Provide the (X, Y) coordinate of the cell's center where the given text is located.  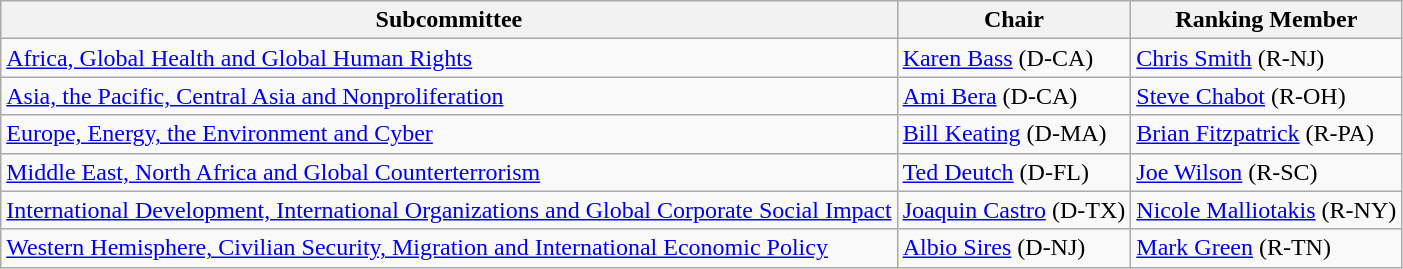
Ami Bera (D-CA) (1014, 96)
Brian Fitzpatrick (R-PA) (1266, 134)
Africa, Global Health and Global Human Rights (449, 58)
Western Hemisphere, Civilian Security, Migration and International Economic Policy (449, 248)
Asia, the Pacific, Central Asia and Nonproliferation (449, 96)
Joe Wilson (R-SC) (1266, 172)
Albio Sires (D-NJ) (1014, 248)
Mark Green (R-TN) (1266, 248)
Ranking Member (1266, 20)
Joaquin Castro (D-TX) (1014, 210)
Subcommittee (449, 20)
Chris Smith (R-NJ) (1266, 58)
Nicole Malliotakis (R-NY) (1266, 210)
Karen Bass (D-CA) (1014, 58)
Middle East, North Africa and Global Counterterrorism (449, 172)
Europe, Energy, the Environment and Cyber (449, 134)
International Development, International Organizations and Global Corporate Social Impact (449, 210)
Ted Deutch (D-FL) (1014, 172)
Bill Keating (D-MA) (1014, 134)
Chair (1014, 20)
Steve Chabot (R-OH) (1266, 96)
